Identify which cell holds the provided text, then report its (x, y) central coordinate. 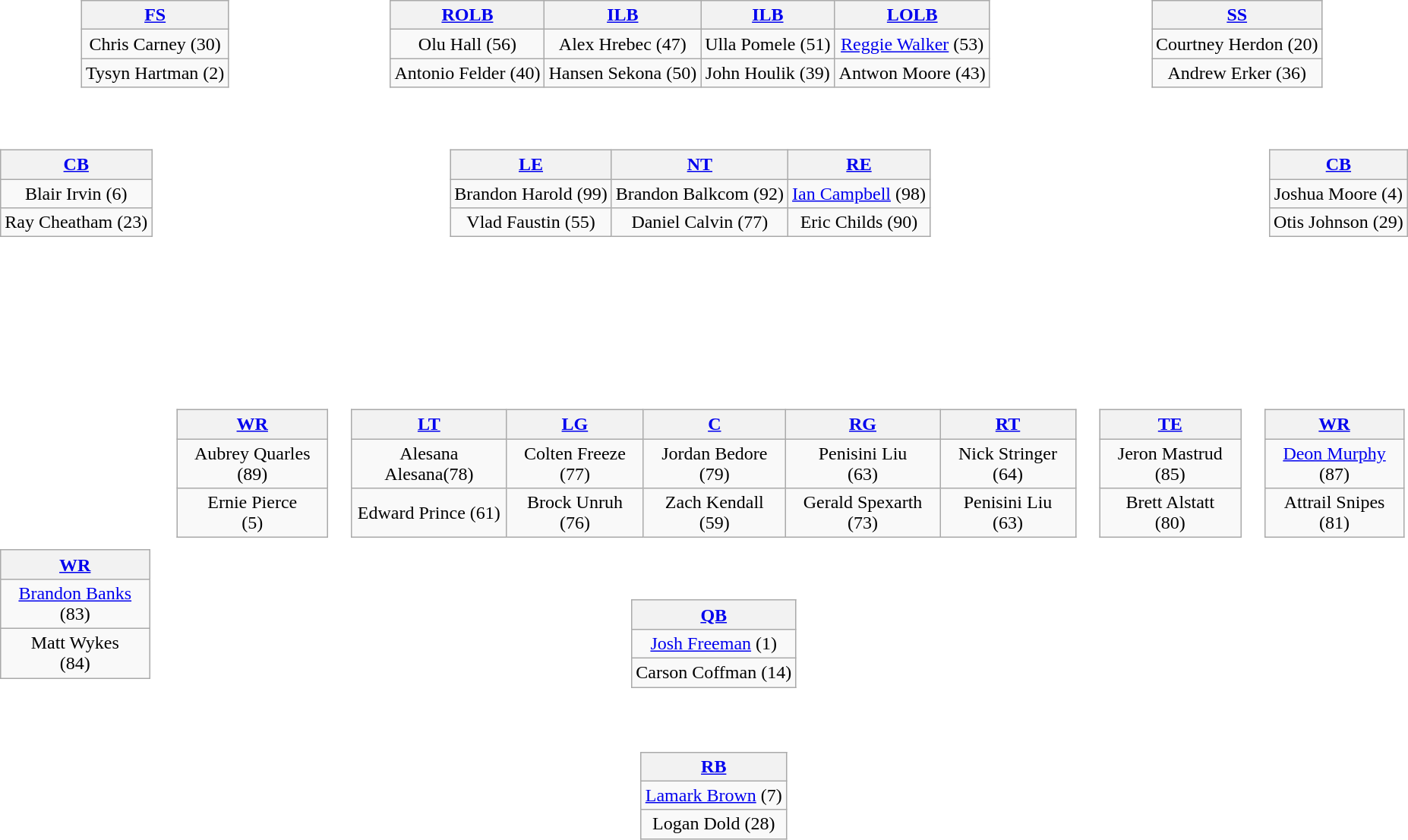
John Houlik (39) (768, 73)
Brock Unruh (76) (574, 513)
Brandon Banks (83) (75, 603)
Vlad Faustin (55) (531, 223)
Blair Irvin (6) (76, 194)
Colten Freeze (77) (574, 463)
Gerald Spexarth (73) (863, 513)
C (714, 425)
Tysyn Hartman (2) (155, 73)
Zach Kendall (59) (714, 513)
Alex Hrebec (47) (623, 44)
Ulla Pomele (51) (768, 44)
QB Josh Freeman (1) Carson Coffman (14) (723, 633)
LE (531, 164)
Andrew Erker (36) (1237, 73)
LT (428, 425)
Courtney Herdon (20) (1237, 44)
WR Aubrey Quarles (89) Ernie Pierce (5) (261, 463)
Lamark Brown (7) (714, 795)
Matt Wykes (84) (75, 653)
Attrail Snipes (81) (1334, 513)
Edward Prince (61) (428, 513)
LG (574, 425)
ROLB (468, 15)
Logan Dold (28) (714, 824)
Ernie Pierce (5) (252, 513)
FS (155, 15)
Josh Freeman (1) (714, 643)
Chris Carney (30) (155, 44)
QB (714, 614)
Otis Johnson (29) (1339, 223)
Brandon Harold (99) (531, 194)
RT (1009, 425)
Reggie Walker (53) (912, 44)
Ray Cheatham (23) (76, 223)
NT (699, 164)
Olu Hall (56) (468, 44)
Ian Campbell (98) (860, 194)
Aubrey Quarles (89) (252, 463)
RB (714, 766)
RE (860, 164)
Antonio Felder (40) (468, 73)
Alesana Alesana(78) (428, 463)
Deon Murphy (87) (1334, 463)
RG (863, 425)
Nick Stringer (64) (1009, 463)
LE NT RE Brandon Harold (99) Brandon Balkcom (92) Ian Campbell (98) Vlad Faustin (55) Daniel Calvin (77) Eric Childs (90) (699, 183)
Carson Coffman (14) (714, 672)
Jordan Bedore (79) (714, 463)
Joshua Moore (4) (1339, 194)
Daniel Calvin (77) (699, 223)
Jeron Mastrud (85) (1170, 463)
TE (1170, 425)
Brett Alstatt (80) (1170, 513)
Hansen Sekona (50) (623, 73)
LOLB (912, 15)
Antwon Moore (43) (912, 73)
Brandon Balkcom (92) (699, 194)
TE Jeron Mastrud (85) Brett Alstatt (80) (1180, 463)
Eric Childs (90) (860, 223)
SS (1237, 15)
